Search for the cell housing the specified text and yield its [X, Y] center coordinate. 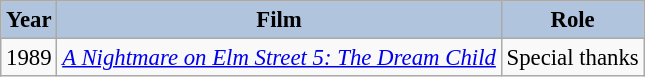
Film [279, 20]
Role [572, 20]
Special thanks [572, 58]
Year [29, 20]
A Nightmare on Elm Street 5: The Dream Child [279, 58]
1989 [29, 58]
